Locate the cell with the specified text and output its [X, Y] center coordinate. 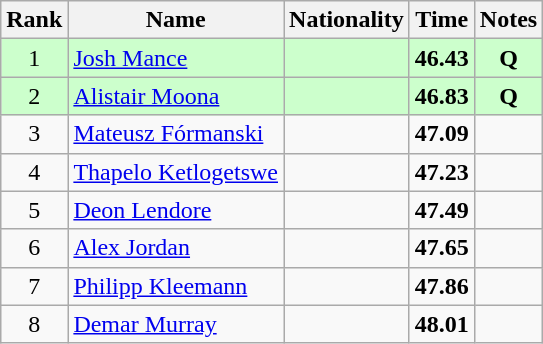
Notes [508, 20]
Thapelo Ketlogetswe [176, 172]
2 [34, 96]
Josh Mance [176, 58]
Philipp Kleemann [176, 286]
48.01 [442, 324]
46.83 [442, 96]
Alistair Moona [176, 96]
Time [442, 20]
Name [176, 20]
47.23 [442, 172]
Rank [34, 20]
5 [34, 210]
Deon Lendore [176, 210]
47.86 [442, 286]
Alex Jordan [176, 248]
6 [34, 248]
1 [34, 58]
Nationality [347, 20]
4 [34, 172]
3 [34, 134]
Demar Murray [176, 324]
8 [34, 324]
7 [34, 286]
47.65 [442, 248]
47.09 [442, 134]
47.49 [442, 210]
46.43 [442, 58]
Mateusz Fórmanski [176, 134]
